Return [x, y] of the center of cell containing provided text 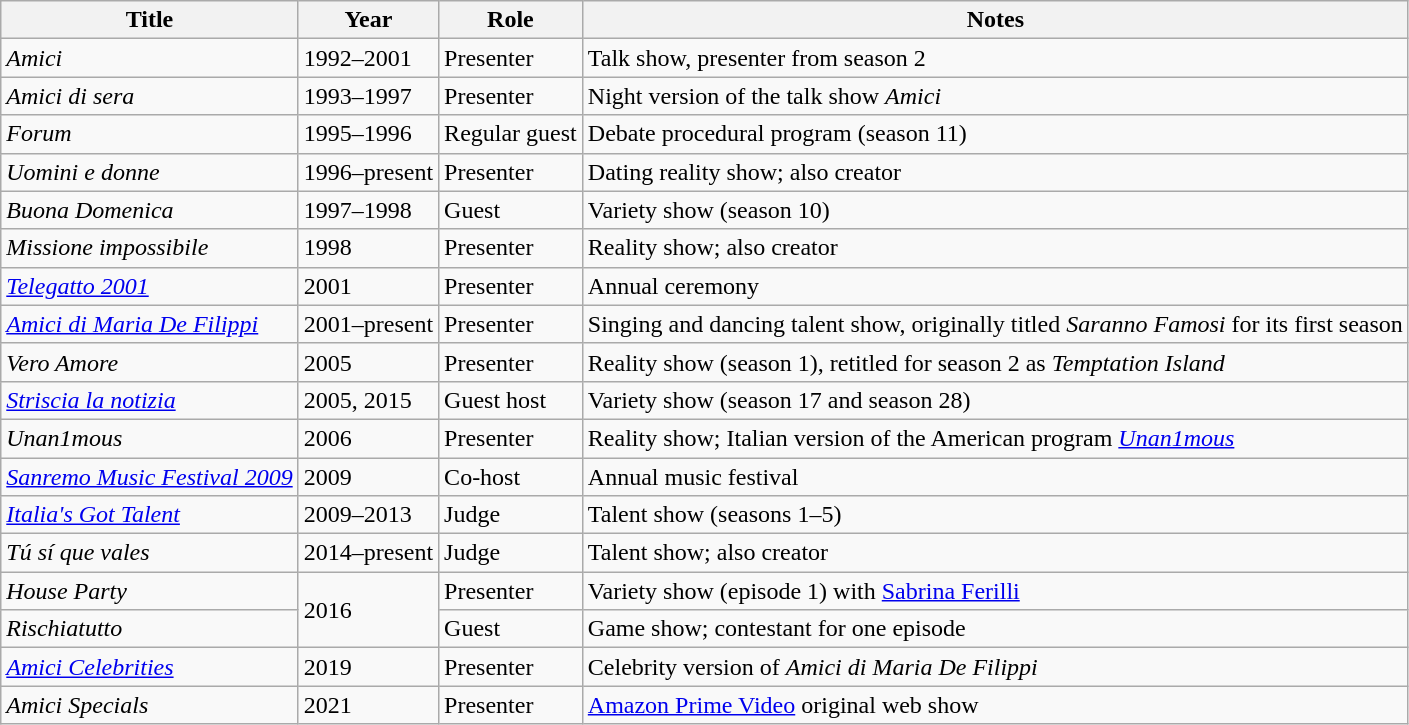
Dating reality show; also creator [995, 172]
Uomini e donne [150, 172]
1998 [368, 248]
2014–present [368, 553]
Talent show; also creator [995, 553]
Debate procedural program (season 11) [995, 134]
Role [511, 20]
Striscia la notizia [150, 400]
Amici di sera [150, 96]
Buona Domenica [150, 210]
2005 [368, 362]
Amici di Maria De Filippi [150, 324]
Annual music festival [995, 477]
Talk show, presenter from season 2 [995, 58]
Forum [150, 134]
Italia's Got Talent [150, 515]
1997–1998 [368, 210]
2001–present [368, 324]
Night version of the talk show Amici [995, 96]
Tú sí que vales [150, 553]
Amici Celebrities [150, 667]
Annual ceremony [995, 286]
Sanremo Music Festival 2009 [150, 477]
Reality show (season 1), retitled for season 2 as Temptation Island [995, 362]
Game show; contestant for one episode [995, 629]
Celebrity version of Amici di Maria De Filippi [995, 667]
2019 [368, 667]
1992–2001 [368, 58]
Missione impossibile [150, 248]
House Party [150, 591]
Rischiatutto [150, 629]
2016 [368, 610]
Variety show (season 17 and season 28) [995, 400]
2006 [368, 438]
Singing and dancing talent show, originally titled Saranno Famosi for its first season [995, 324]
1995–1996 [368, 134]
2005, 2015 [368, 400]
Amici [150, 58]
Reality show; Italian version of the American program Unan1mous [995, 438]
Regular guest [511, 134]
Reality show; also creator [995, 248]
Amazon Prime Video original web show [995, 705]
Variety show (episode 1) with Sabrina Ferilli [995, 591]
2021 [368, 705]
Unan1mous [150, 438]
Year [368, 20]
Telegatto 2001 [150, 286]
2009 [368, 477]
Vero Amore [150, 362]
1996–present [368, 172]
Guest host [511, 400]
Co-host [511, 477]
Variety show (season 10) [995, 210]
Notes [995, 20]
2001 [368, 286]
Amici Specials [150, 705]
2009–2013 [368, 515]
Title [150, 20]
Talent show (seasons 1–5) [995, 515]
1993–1997 [368, 96]
